Return (X, Y) of the center of cell containing provided text 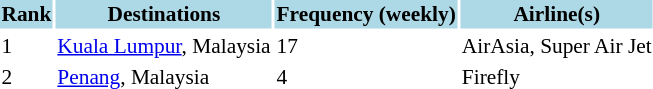
17 (366, 46)
Frequency (weekly) (366, 14)
Rank (26, 14)
1 (26, 46)
Airline(s) (556, 14)
Destinations (164, 14)
Kuala Lumpur, Malaysia (164, 46)
AirAsia, Super Air Jet (556, 46)
